From the cell containing the given text, extract its center point as (x, y) coordinate. 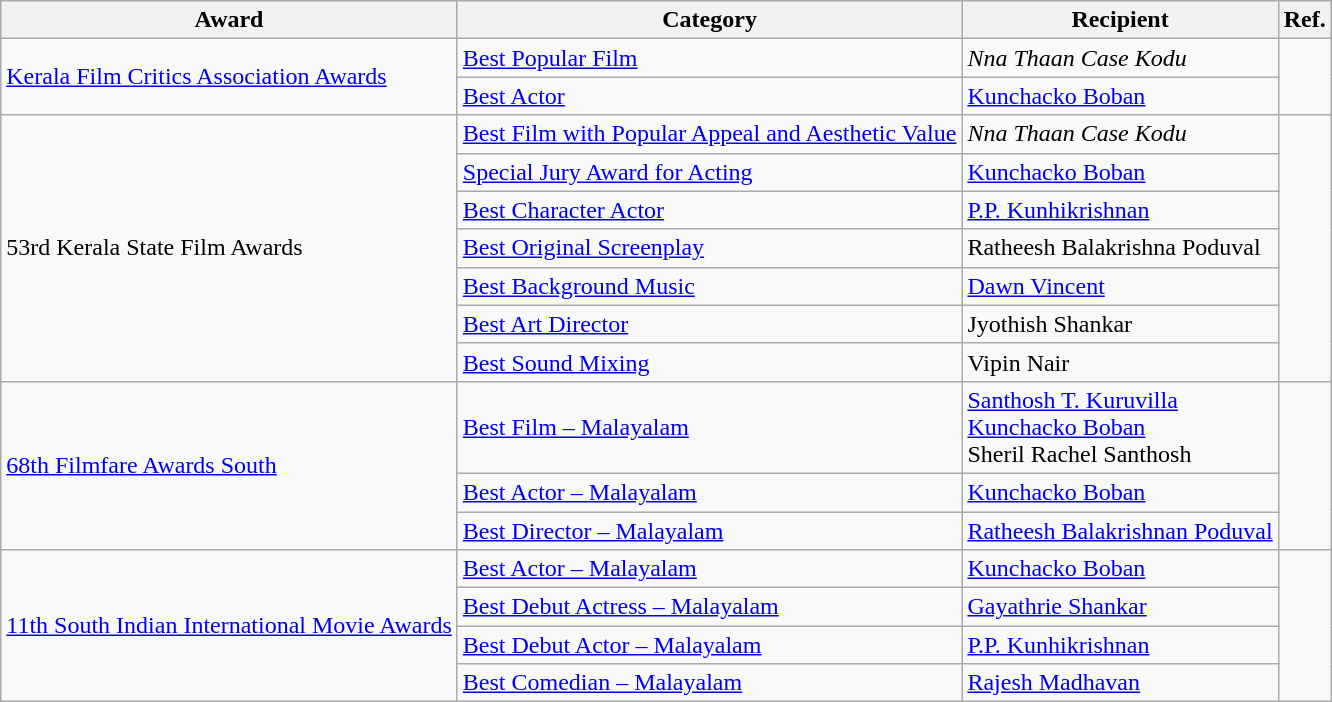
Best Film – Malayalam (710, 427)
Ratheesh Balakrishnan Poduval (1120, 531)
Category (710, 20)
Best Background Music (710, 286)
Dawn Vincent (1120, 286)
Kerala Film Critics Association Awards (230, 77)
Ratheesh Balakrishna Poduval (1120, 248)
Best Popular Film (710, 58)
Best Debut Actress – Malayalam (710, 607)
68th Filmfare Awards South (230, 465)
Best Film with Popular Appeal and Aesthetic Value (710, 134)
Recipient (1120, 20)
Best Art Director (710, 324)
53rd Kerala State Film Awards (230, 248)
Award (230, 20)
Best Sound Mixing (710, 362)
Santhosh T. KuruvillaKunchacko BobanSheril Rachel Santhosh (1120, 427)
11th South Indian International Movie Awards (230, 626)
Best Actor (710, 96)
Best Director – Malayalam (710, 531)
Jyothish Shankar (1120, 324)
Vipin Nair (1120, 362)
Best Original Screenplay (710, 248)
Best Debut Actor – Malayalam (710, 645)
Gayathrie Shankar (1120, 607)
Rajesh Madhavan (1120, 683)
Special Jury Award for Acting (710, 172)
Ref. (1304, 20)
Best Comedian – Malayalam (710, 683)
Best Character Actor (710, 210)
